Detect which cell encompasses the target text, then output its (X, Y) center coordinate. 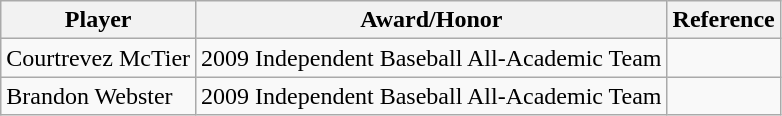
Reference (724, 20)
Player (98, 20)
Brandon Webster (98, 96)
Courtrevez McTier (98, 58)
Award/Honor (432, 20)
